Return [X, Y] of the center of cell containing provided text 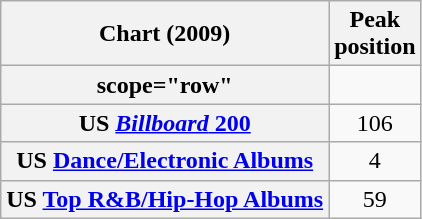
US Top R&B/Hip-Hop Albums [165, 199]
US Dance/Electronic Albums [165, 161]
Peakposition [375, 34]
106 [375, 123]
Chart (2009) [165, 34]
scope="row" [165, 85]
US Billboard 200 [165, 123]
4 [375, 161]
59 [375, 199]
